Search for the cell housing the specified text and yield its (X, Y) center coordinate. 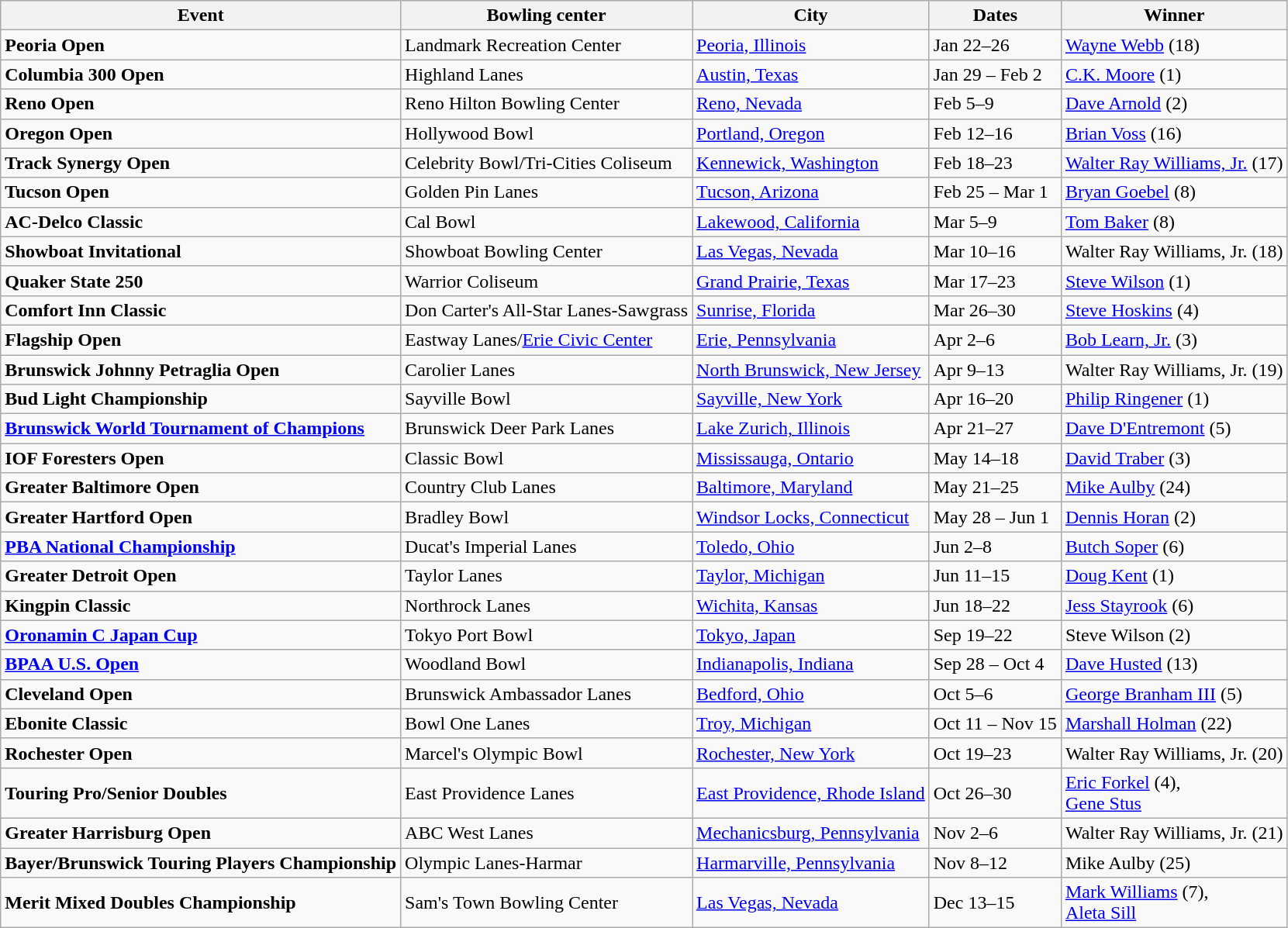
Tom Baker (8) (1174, 222)
Mike Aulby (25) (1174, 863)
Greater Detroit Open (201, 576)
Marcel's Olympic Bowl (547, 753)
Brian Voss (16) (1174, 133)
Apr 9–13 (995, 370)
Lakewood, California (811, 222)
City (811, 16)
Ducat's Imperial Lanes (547, 547)
May 28 – Jun 1 (995, 517)
Taylor Lanes (547, 576)
Jess Stayrook (6) (1174, 605)
Walter Ray Williams, Jr. (21) (1174, 833)
Mar 26–30 (995, 310)
Country Club Lanes (547, 488)
Winner (1174, 16)
May 21–25 (995, 488)
Peoria Open (201, 45)
Kennewick, Washington (811, 163)
Golden Pin Lanes (547, 192)
PBA National Championship (201, 547)
Mark Williams (7),Aleta Sill (1174, 902)
Baltimore, Maryland (811, 488)
Bayer/Brunswick Touring Players Championship (201, 863)
Cal Bowl (547, 222)
Nov 8–12 (995, 863)
Bowling center (547, 16)
Walter Ray Williams, Jr. (17) (1174, 163)
Quaker State 250 (201, 281)
Portland, Oregon (811, 133)
Doug Kent (1) (1174, 576)
Grand Prairie, Texas (811, 281)
East Providence Lanes (547, 792)
Brunswick Deer Park Lanes (547, 429)
Jan 29 – Feb 2 (995, 74)
Mike Aulby (24) (1174, 488)
BPAA U.S. Open (201, 664)
Sayville, New York (811, 399)
Tokyo Port Bowl (547, 635)
East Providence, Rhode Island (811, 792)
Dates (995, 16)
Bradley Bowl (547, 517)
Oregon Open (201, 133)
Greater Harrisburg Open (201, 833)
Dennis Horan (2) (1174, 517)
Walter Ray Williams, Jr. (20) (1174, 753)
Peoria, Illinois (811, 45)
Sam's Town Bowling Center (547, 902)
Harmarville, Pennsylvania (811, 863)
Eastway Lanes/Erie Civic Center (547, 340)
Warrior Coliseum (547, 281)
Oct 11 – Nov 15 (995, 723)
Dave D'Entremont (5) (1174, 429)
Reno Hilton Bowling Center (547, 104)
Sep 28 – Oct 4 (995, 664)
Sunrise, Florida (811, 310)
ABC West Lanes (547, 833)
C.K. Moore (1) (1174, 74)
Bud Light Championship (201, 399)
May 14–18 (995, 458)
Windsor Locks, Connecticut (811, 517)
Eric Forkel (4),Gene Stus (1174, 792)
Toledo, Ohio (811, 547)
Tucson Open (201, 192)
Reno, Nevada (811, 104)
Event (201, 16)
North Brunswick, New Jersey (811, 370)
Mar 17–23 (995, 281)
Oronamin C Japan Cup (201, 635)
Touring Pro/Senior Doubles (201, 792)
Walter Ray Williams, Jr. (18) (1174, 251)
Oct 5–6 (995, 694)
Bob Learn, Jr. (3) (1174, 340)
Philip Ringener (1) (1174, 399)
Cleveland Open (201, 694)
Lake Zurich, Illinois (811, 429)
Oct 19–23 (995, 753)
Reno Open (201, 104)
Olympic Lanes-Harmar (547, 863)
Merit Mixed Doubles Championship (201, 902)
Steve Wilson (1) (1174, 281)
Sep 19–22 (995, 635)
Jun 11–15 (995, 576)
Flagship Open (201, 340)
Feb 25 – Mar 1 (995, 192)
Mechanicsburg, Pennsylvania (811, 833)
Bryan Goebel (8) (1174, 192)
Northrock Lanes (547, 605)
Tucson, Arizona (811, 192)
Track Synergy Open (201, 163)
Walter Ray Williams, Jr. (19) (1174, 370)
Bowl One Lanes (547, 723)
Feb 12–16 (995, 133)
Showboat Invitational (201, 251)
Dave Husted (13) (1174, 664)
Butch Soper (6) (1174, 547)
Columbia 300 Open (201, 74)
Feb 18–23 (995, 163)
Dec 13–15 (995, 902)
David Traber (3) (1174, 458)
AC-Delco Classic (201, 222)
Jan 22–26 (995, 45)
Sayville Bowl (547, 399)
Rochester Open (201, 753)
Ebonite Classic (201, 723)
Erie, Pennsylvania (811, 340)
Oct 26–30 (995, 792)
Wichita, Kansas (811, 605)
Steve Hoskins (4) (1174, 310)
Carolier Lanes (547, 370)
Bedford, Ohio (811, 694)
Indianapolis, Indiana (811, 664)
Classic Bowl (547, 458)
Highland Lanes (547, 74)
Wayne Webb (18) (1174, 45)
Marshall Holman (22) (1174, 723)
Don Carter's All-Star Lanes-Sawgrass (547, 310)
Mar 5–9 (995, 222)
Hollywood Bowl (547, 133)
Brunswick Johnny Petraglia Open (201, 370)
Greater Baltimore Open (201, 488)
Apr 21–27 (995, 429)
Showboat Bowling Center (547, 251)
Jun 2–8 (995, 547)
Comfort Inn Classic (201, 310)
Tokyo, Japan (811, 635)
IOF Foresters Open (201, 458)
Kingpin Classic (201, 605)
Nov 2–6 (995, 833)
Mar 10–16 (995, 251)
Brunswick Ambassador Lanes (547, 694)
Taylor, Michigan (811, 576)
Rochester, New York (811, 753)
Landmark Recreation Center (547, 45)
Troy, Michigan (811, 723)
Steve Wilson (2) (1174, 635)
Apr 16–20 (995, 399)
Jun 18–22 (995, 605)
Woodland Bowl (547, 664)
Celebrity Bowl/Tri-Cities Coliseum (547, 163)
Austin, Texas (811, 74)
George Branham III (5) (1174, 694)
Feb 5–9 (995, 104)
Dave Arnold (2) (1174, 104)
Brunswick World Tournament of Champions (201, 429)
Mississauga, Ontario (811, 458)
Greater Hartford Open (201, 517)
Apr 2–6 (995, 340)
